Find where the given text appears and provide that cell's center as [x, y] coordinate. 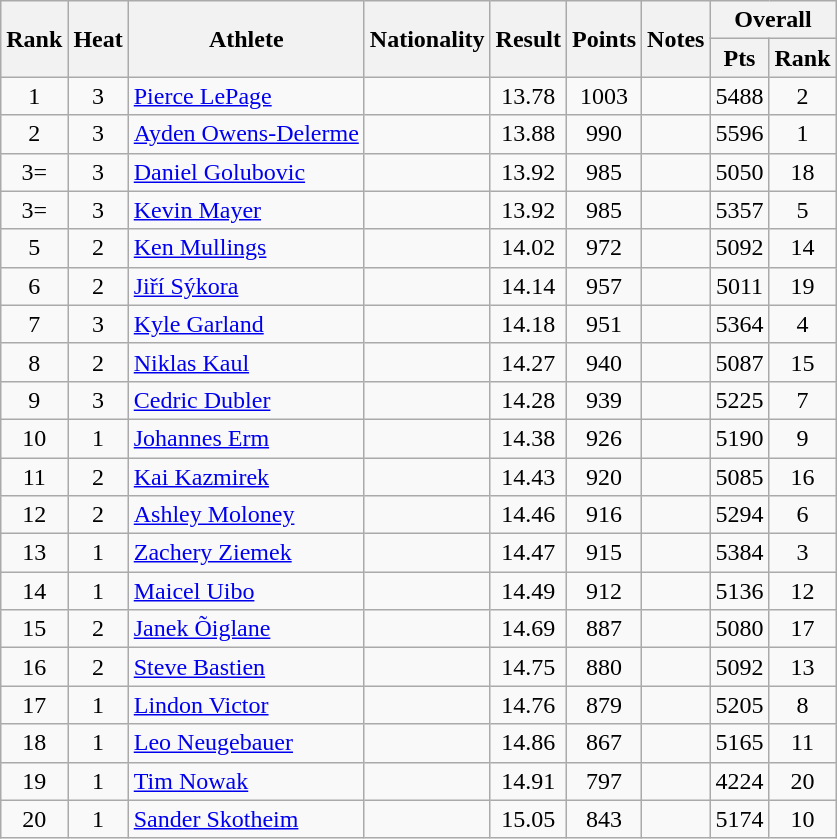
Janek Õiglane [246, 629]
912 [604, 591]
Leo Neugebauer [246, 743]
Pts [740, 58]
5364 [740, 324]
Result [528, 39]
Johannes Erm [246, 438]
Overall [773, 20]
Sander Skotheim [246, 819]
14.69 [528, 629]
14.49 [528, 591]
915 [604, 553]
916 [604, 515]
Tim Nowak [246, 781]
14.18 [528, 324]
14.14 [528, 286]
5080 [740, 629]
797 [604, 781]
5085 [740, 477]
5174 [740, 819]
5087 [740, 362]
Cedric Dubler [246, 400]
Pierce LePage [246, 96]
Jiří Sýkora [246, 286]
Nationality [427, 39]
4224 [740, 781]
5050 [740, 172]
5011 [740, 286]
14.75 [528, 667]
5205 [740, 705]
Athlete [246, 39]
5488 [740, 96]
972 [604, 248]
5225 [740, 400]
939 [604, 400]
Heat [98, 39]
Points [604, 39]
951 [604, 324]
4 [802, 324]
5384 [740, 553]
5357 [740, 210]
843 [604, 819]
13.88 [528, 134]
5165 [740, 743]
15.05 [528, 819]
14.28 [528, 400]
Steve Bastien [246, 667]
Kevin Mayer [246, 210]
14.02 [528, 248]
1003 [604, 96]
867 [604, 743]
879 [604, 705]
957 [604, 286]
Kai Kazmirek [246, 477]
Ashley Moloney [246, 515]
Niklas Kaul [246, 362]
5596 [740, 134]
14.43 [528, 477]
14.27 [528, 362]
14.47 [528, 553]
Ayden Owens-Delerme [246, 134]
14.38 [528, 438]
Zachery Ziemek [246, 553]
Lindon Victor [246, 705]
14.76 [528, 705]
14.46 [528, 515]
5294 [740, 515]
Daniel Golubovic [246, 172]
880 [604, 667]
13.78 [528, 96]
990 [604, 134]
926 [604, 438]
5136 [740, 591]
5190 [740, 438]
Notes [676, 39]
920 [604, 477]
940 [604, 362]
14.91 [528, 781]
Maicel Uibo [246, 591]
887 [604, 629]
Kyle Garland [246, 324]
14.86 [528, 743]
Ken Mullings [246, 248]
